From the cell containing the given text, extract its center point as [x, y] coordinate. 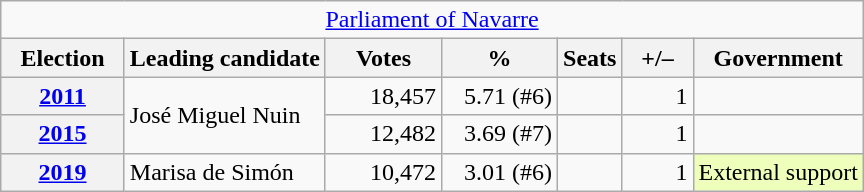
2015 [63, 134]
José Miguel Nuin [224, 115]
18,457 [383, 96]
% [499, 58]
+/– [658, 58]
Seats [590, 58]
Parliament of Navarre [432, 20]
2011 [63, 96]
Leading candidate [224, 58]
5.71 (#6) [499, 96]
Government [778, 58]
12,482 [383, 134]
Marisa de Simón [224, 172]
Election [63, 58]
3.01 (#6) [499, 172]
Votes [383, 58]
10,472 [383, 172]
3.69 (#7) [499, 134]
2019 [63, 172]
External support [778, 172]
